Output the [x, y] coordinate of the center of the cell containing the given text.  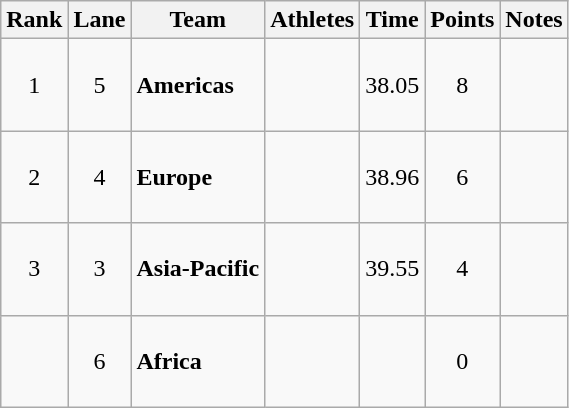
5 [100, 85]
Time [392, 20]
Americas [198, 85]
Team [198, 20]
Points [462, 20]
Lane [100, 20]
39.55 [392, 269]
Notes [534, 20]
38.96 [392, 177]
Rank [34, 20]
38.05 [392, 85]
2 [34, 177]
Europe [198, 177]
1 [34, 85]
8 [462, 85]
Athletes [312, 20]
Asia-Pacific [198, 269]
Africa [198, 361]
0 [462, 361]
